Detect which cell encompasses the target text, then output its (x, y) center coordinate. 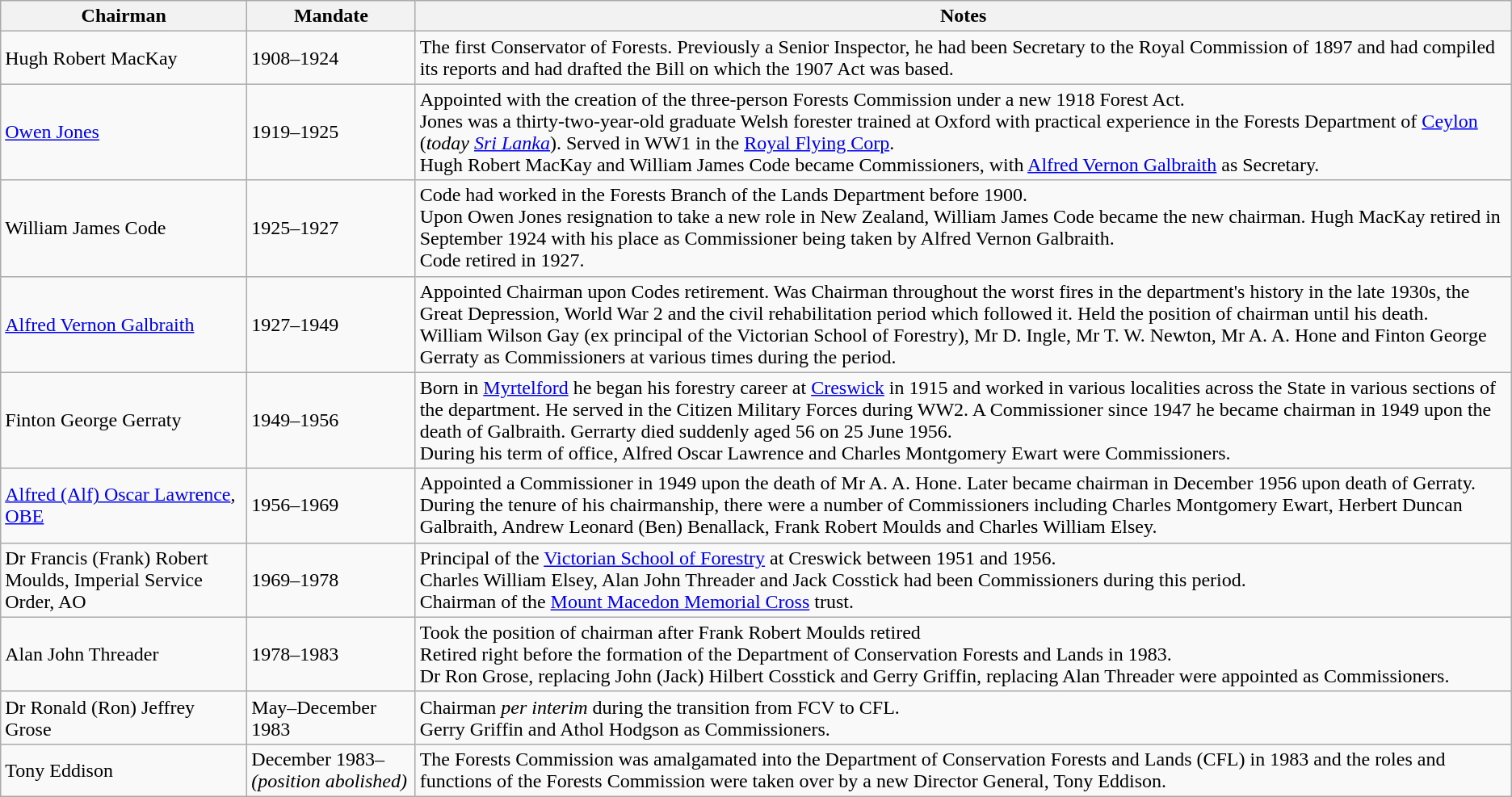
Chairman (124, 16)
1969–1978 (331, 580)
1978–1983 (331, 654)
1925–1927 (331, 228)
December 1983–(position abolished) (331, 770)
Alan John Threader (124, 654)
Notes (963, 16)
1919–1925 (331, 132)
Dr Ronald (Ron) Jeffrey Grose (124, 717)
Alfred Vernon Galbraith (124, 325)
Owen Jones (124, 132)
1949–1956 (331, 420)
Tony Eddison (124, 770)
1908–1924 (331, 58)
Mandate (331, 16)
1956–1969 (331, 505)
Dr Francis (Frank) Robert Moulds, Imperial Service Order, AO (124, 580)
Hugh Robert MacKay (124, 58)
May–December 1983 (331, 717)
Alfred (Alf) Oscar Lawrence, OBE (124, 505)
William James Code (124, 228)
1927–1949 (331, 325)
Chairman per interim during the transition from FCV to CFL.Gerry Griffin and Athol Hodgson as Commissioners. (963, 717)
Finton George Gerraty (124, 420)
